Provide the (X, Y) coordinate of the cell's center where the given text is located.  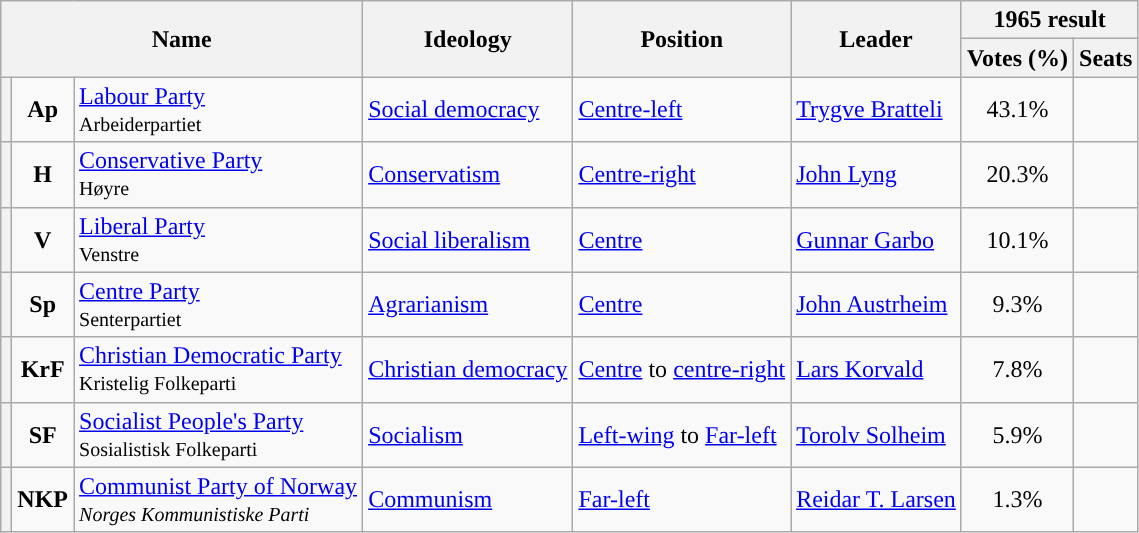
1.3% (1017, 500)
Reidar T. Larsen (876, 500)
Votes (%) (1017, 58)
Agrarianism (468, 304)
Communism (468, 500)
Name (182, 39)
Centre PartySenterpartiet (218, 304)
Communist Party of NorwayNorges Kommunistiske Parti (218, 500)
Ap (43, 110)
Conservative PartyHøyre (218, 174)
5.9% (1017, 434)
Far-left (682, 500)
7.8% (1017, 370)
Sp (43, 304)
Position (682, 39)
Lars Korvald (876, 370)
John Austrheim (876, 304)
John Lyng (876, 174)
Ideology (468, 39)
Left-wing to Far-left (682, 434)
Socialist People's PartySosialistisk Folkeparti (218, 434)
Conservatism (468, 174)
V (43, 240)
KrF (43, 370)
Seats (1106, 58)
9.3% (1017, 304)
Trygve Bratteli (876, 110)
20.3% (1017, 174)
Leader (876, 39)
Gunnar Garbo (876, 240)
NKP (43, 500)
Centre-right (682, 174)
43.1% (1017, 110)
Christian Democratic PartyKristelig Folkeparti (218, 370)
Torolv Solheim (876, 434)
Christian democracy (468, 370)
Social liberalism (468, 240)
1965 result (1050, 20)
SF (43, 434)
Centre-left (682, 110)
10.1% (1017, 240)
Liberal PartyVenstre (218, 240)
Centre to centre-right (682, 370)
Social democracy (468, 110)
Socialism (468, 434)
H (43, 174)
Labour PartyArbeiderpartiet (218, 110)
